Pinpoint the cell where the given text exists, returning its [x, y] midpoint coordinate. 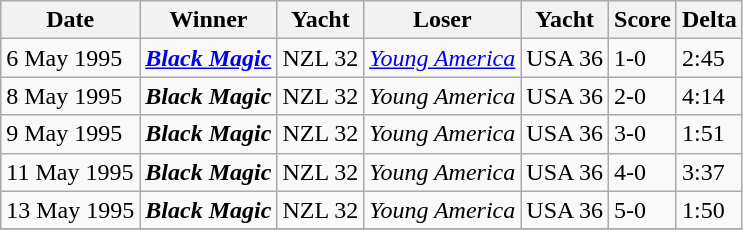
1:50 [709, 210]
Date [70, 20]
1-0 [643, 58]
Winner [208, 20]
2:45 [709, 58]
3-0 [643, 134]
4:14 [709, 96]
13 May 1995 [70, 210]
Delta [709, 20]
1:51 [709, 134]
9 May 1995 [70, 134]
6 May 1995 [70, 58]
Score [643, 20]
2-0 [643, 96]
3:37 [709, 172]
5-0 [643, 210]
Loser [442, 20]
4-0 [643, 172]
8 May 1995 [70, 96]
11 May 1995 [70, 172]
